Determine the [X, Y] coordinate at the center of the cell enclosing the given text.  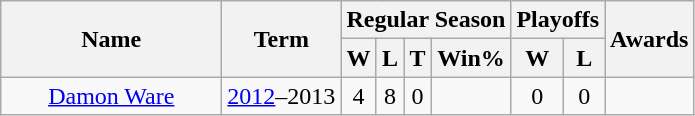
Name [112, 39]
Awards [650, 39]
Win% [471, 58]
Term [282, 39]
8 [390, 96]
Damon Ware [112, 96]
4 [358, 96]
Playoffs [558, 20]
T [418, 58]
2012–2013 [282, 96]
Regular Season [426, 20]
